Output the [X, Y] coordinate of the center of the cell containing the given text.  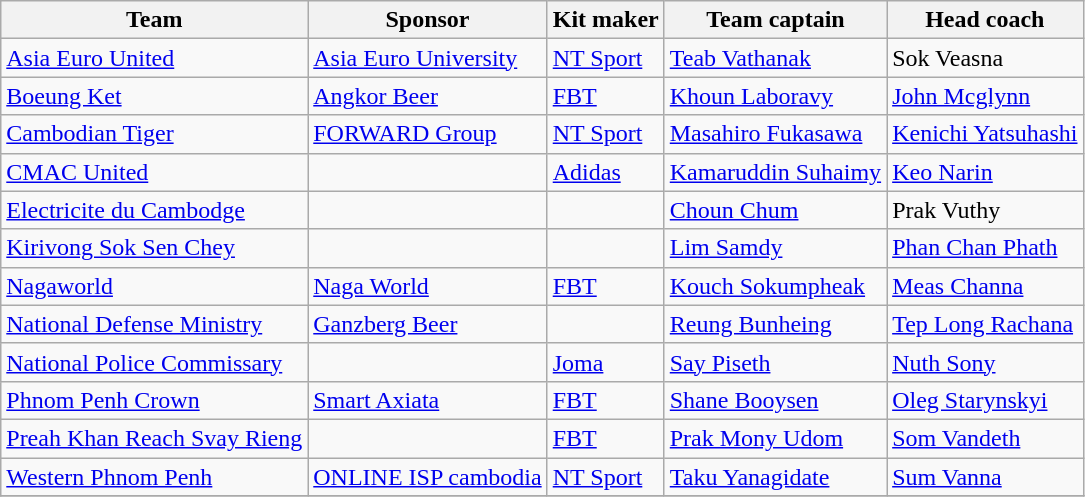
Tep Long Rachana [985, 324]
Phan Chan Phath [985, 248]
Nuth Sony [985, 362]
Prak Vuthy [985, 210]
National Defense Ministry [154, 324]
Say Piseth [775, 362]
National Police Commissary [154, 362]
Kenichi Yatsuhashi [985, 134]
Taku Yanagidate [775, 477]
Teab Vathanak [775, 58]
Kit maker [606, 20]
Preah Khan Reach Svay Rieng [154, 438]
Adidas [606, 172]
Kamaruddin Suhaimy [775, 172]
Meas Channa [985, 286]
Choun Chum [775, 210]
Cambodian Tiger [154, 134]
Nagaworld [154, 286]
Lim Samdy [775, 248]
Masahiro Fukasawa [775, 134]
Boeung Ket [154, 96]
Electricite du Cambodge [154, 210]
Prak Mony Udom [775, 438]
Joma [606, 362]
Kouch Sokumpheak [775, 286]
Shane Booysen [775, 400]
Khoun Laboravy [775, 96]
Keo Narin [985, 172]
Reung Bunheing [775, 324]
Sponsor [428, 20]
Sok Veasna [985, 58]
Phnom Penh Crown [154, 400]
Smart Axiata [428, 400]
Som Vandeth [985, 438]
Sum Vanna [985, 477]
Kirivong Sok Sen Chey [154, 248]
ONLINE ISP cambodia [428, 477]
Angkor Beer [428, 96]
Head coach [985, 20]
Team [154, 20]
Naga World [428, 286]
Asia Euro University [428, 58]
Asia Euro United [154, 58]
Oleg Starynskyi [985, 400]
John Mcglynn [985, 96]
Western Phnom Penh [154, 477]
Ganzberg Beer [428, 324]
CMAC United [154, 172]
Team captain [775, 20]
FORWARD Group [428, 134]
